Return [x, y] of the center of cell containing provided text 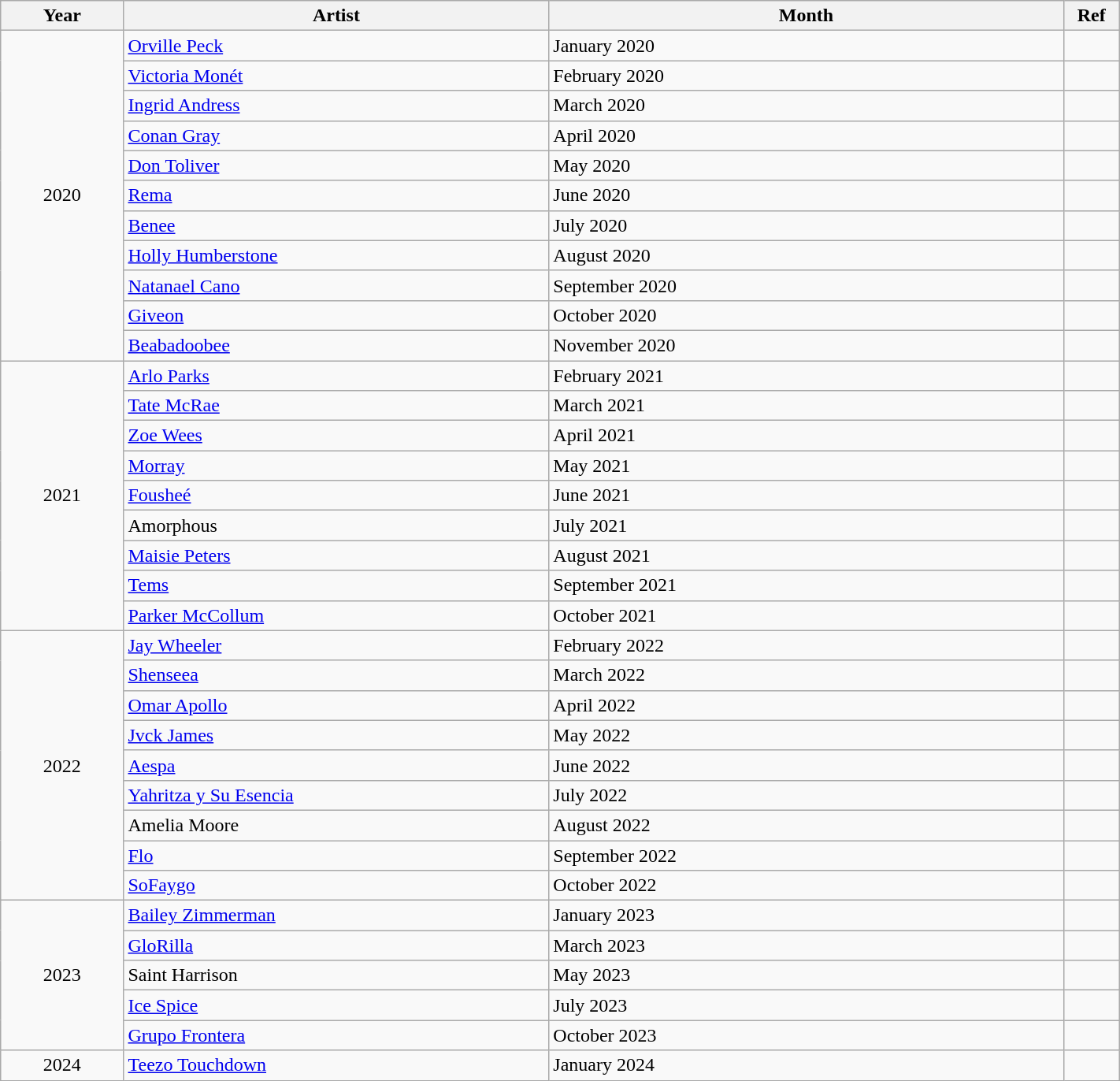
October 2021 [807, 615]
November 2020 [807, 345]
July 2022 [807, 795]
2023 [62, 975]
Omar Apollo [336, 705]
Don Toliver [336, 165]
Tems [336, 585]
2024 [62, 1065]
2020 [62, 195]
September 2021 [807, 585]
August 2022 [807, 825]
Ingrid Andress [336, 106]
Saint Harrison [336, 975]
Beabadoobee [336, 345]
Morray [336, 466]
Shenseea [336, 675]
Grupo Frontera [336, 1035]
Arlo Parks [336, 376]
Orville Peck [336, 46]
September 2022 [807, 855]
July 2023 [807, 1005]
Aespa [336, 765]
Rema [336, 195]
Victoria Monét [336, 76]
SoFaygo [336, 886]
Flo [336, 855]
March 2022 [807, 675]
Jvck James [336, 735]
February 2020 [807, 76]
May 2023 [807, 975]
Natanael Cano [336, 285]
Teezo Touchdown [336, 1065]
July 2020 [807, 225]
January 2024 [807, 1065]
Holly Humberstone [336, 255]
January 2023 [807, 916]
Ref [1092, 16]
October 2023 [807, 1035]
Artist [336, 16]
Benee [336, 225]
March 2023 [807, 945]
Yahritza y Su Esencia [336, 795]
GloRilla [336, 945]
August 2021 [807, 555]
January 2020 [807, 46]
Jay Wheeler [336, 645]
February 2021 [807, 376]
May 2020 [807, 165]
February 2022 [807, 645]
July 2021 [807, 526]
September 2020 [807, 285]
Amorphous [336, 526]
October 2022 [807, 886]
August 2020 [807, 255]
Month [807, 16]
Year [62, 16]
March 2021 [807, 406]
October 2020 [807, 315]
June 2021 [807, 496]
May 2021 [807, 466]
Parker McCollum [336, 615]
Ice Spice [336, 1005]
Tate McRae [336, 406]
Giveon [336, 315]
April 2021 [807, 436]
Amelia Moore [336, 825]
2021 [62, 496]
May 2022 [807, 735]
June 2022 [807, 765]
April 2022 [807, 705]
Zoe Wees [336, 436]
2022 [62, 766]
Maisie Peters [336, 555]
Fousheé [336, 496]
Bailey Zimmerman [336, 916]
Conan Gray [336, 136]
April 2020 [807, 136]
March 2020 [807, 106]
June 2020 [807, 195]
